Search for the cell housing the specified text and yield its [x, y] center coordinate. 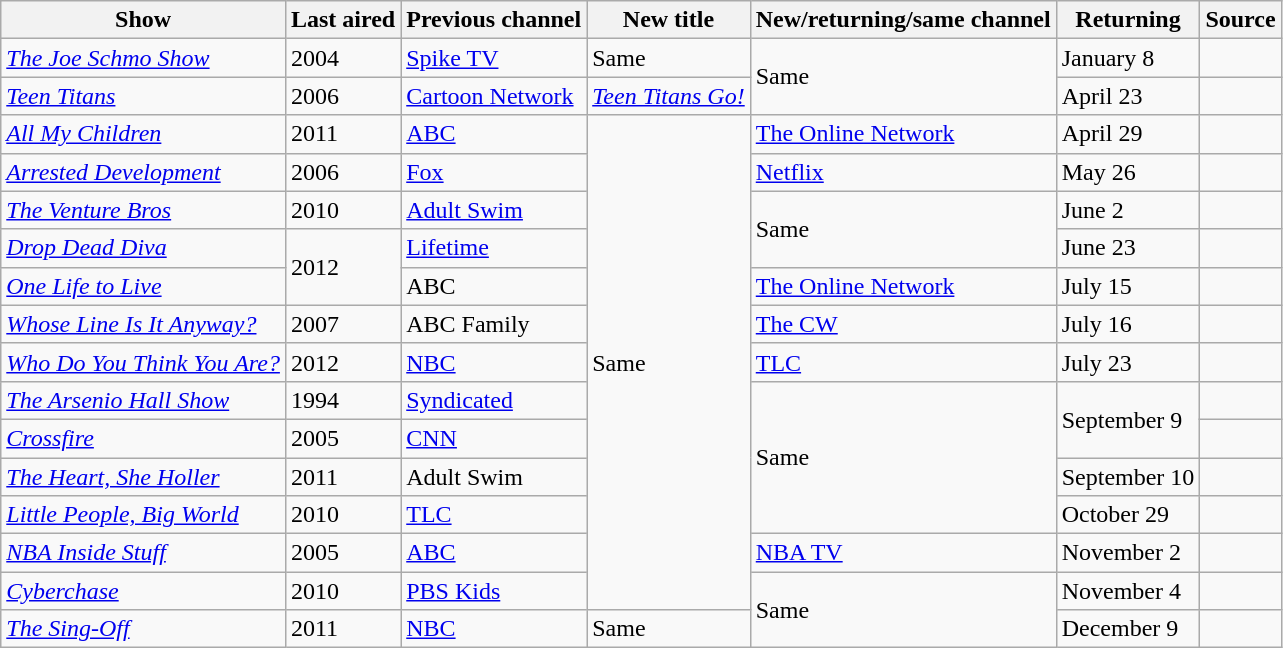
July 23 [1128, 362]
November 2 [1128, 553]
April 29 [1128, 134]
Cyberchase [144, 591]
Teen Titans Go! [669, 96]
Drop Dead Diva [144, 248]
2007 [342, 324]
The Heart, She Holler [144, 477]
The Sing-Off [144, 629]
June 23 [1128, 248]
New title [669, 20]
Whose Line Is It Anyway? [144, 324]
ABC Family [494, 324]
January 8 [1128, 58]
December 9 [1128, 629]
Who Do You Think You Are? [144, 362]
Spike TV [494, 58]
June 2 [1128, 210]
NBA TV [903, 553]
September 9 [1128, 419]
1994 [342, 400]
Previous channel [494, 20]
Cartoon Network [494, 96]
November 4 [1128, 591]
Syndicated [494, 400]
Show [144, 20]
Source [1240, 20]
The Arsenio Hall Show [144, 400]
2004 [342, 58]
Little People, Big World [144, 515]
May 26 [1128, 172]
Teen Titans [144, 96]
Fox [494, 172]
Returning [1128, 20]
One Life to Live [144, 286]
The CW [903, 324]
Arrested Development [144, 172]
September 10 [1128, 477]
Netflix [903, 172]
Last aired [342, 20]
Lifetime [494, 248]
PBS Kids [494, 591]
The Joe Schmo Show [144, 58]
July 15 [1128, 286]
New/returning/same channel [903, 20]
Crossfire [144, 438]
October 29 [1128, 515]
July 16 [1128, 324]
All My Children [144, 134]
April 23 [1128, 96]
CNN [494, 438]
NBA Inside Stuff [144, 553]
The Venture Bros [144, 210]
